Return [X, Y] of the center of cell containing provided text 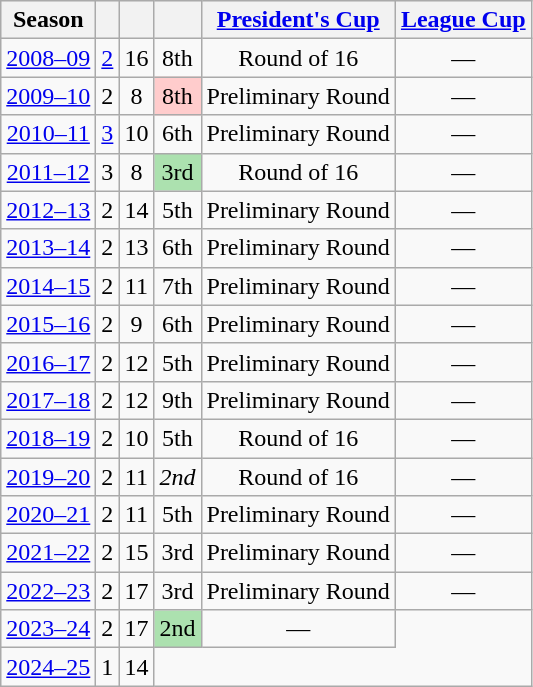
2011–12 [48, 172]
1 [108, 667]
2008–09 [48, 58]
13 [136, 248]
7th [178, 286]
2023–24 [48, 629]
2017–18 [48, 400]
2021–22 [48, 553]
9 [136, 324]
2019–20 [48, 477]
2015–16 [48, 324]
16 [136, 58]
2020–21 [48, 515]
9th [178, 400]
2009–10 [48, 96]
2010–11 [48, 134]
15 [136, 553]
President's Cup [298, 20]
2022–23 [48, 591]
2013–14 [48, 248]
Season [48, 20]
2016–17 [48, 362]
2018–19 [48, 438]
2014–15 [48, 286]
2012–13 [48, 210]
2024–25 [48, 667]
League Cup [463, 20]
